From the cell containing the given text, extract its center point as (X, Y) coordinate. 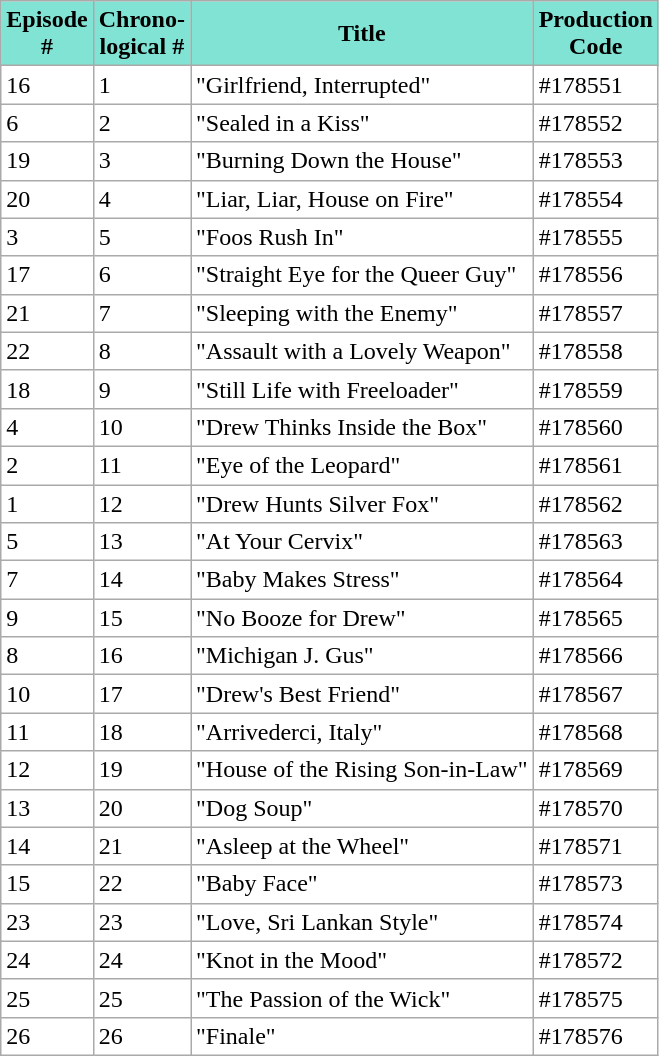
"Sealed in a Kiss" (362, 123)
#178561 (596, 465)
"Liar, Liar, House on Fire" (362, 199)
#178571 (596, 846)
#178564 (596, 580)
"Baby Face" (362, 884)
#178558 (596, 351)
#178569 (596, 770)
#178562 (596, 503)
"Still Life with Freeloader" (362, 389)
#178568 (596, 732)
"Assault with a Lovely Weapon" (362, 351)
#178574 (596, 922)
#178551 (596, 85)
"Finale" (362, 1036)
"Drew Hunts Silver Fox" (362, 503)
#178560 (596, 427)
#178575 (596, 998)
Episode# (47, 34)
#178555 (596, 237)
#178572 (596, 960)
"Drew's Best Friend" (362, 694)
"Sleeping with the Enemy" (362, 313)
"House of the Rising Son-in-Law" (362, 770)
#178565 (596, 618)
Chrono-logical # (142, 34)
#178554 (596, 199)
#178556 (596, 275)
#178567 (596, 694)
Title (362, 34)
"Knot in the Mood" (362, 960)
"Foos Rush In" (362, 237)
#178576 (596, 1036)
#178557 (596, 313)
"Burning Down the House" (362, 161)
"Eye of the Leopard" (362, 465)
"Straight Eye for the Queer Guy" (362, 275)
"Asleep at the Wheel" (362, 846)
"Michigan J. Gus" (362, 656)
#178553 (596, 161)
"At Your Cervix" (362, 542)
"Arrivederci, Italy" (362, 732)
#178563 (596, 542)
"Baby Makes Stress" (362, 580)
#178566 (596, 656)
"Love, Sri Lankan Style" (362, 922)
"The Passion of the Wick" (362, 998)
"Drew Thinks Inside the Box" (362, 427)
"No Booze for Drew" (362, 618)
#178573 (596, 884)
#178552 (596, 123)
ProductionCode (596, 34)
"Dog Soup" (362, 808)
"Girlfriend, Interrupted" (362, 85)
#178570 (596, 808)
#178559 (596, 389)
